Extract the [X, Y] coordinate from the center of the cell holding the provided text.  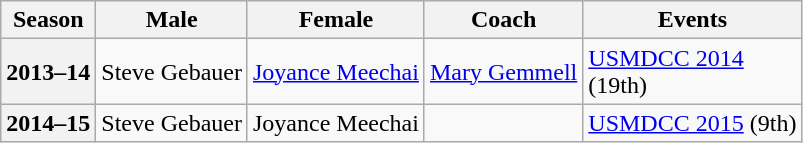
USMDCC 2014 (19th) [692, 72]
Season [48, 20]
2013–14 [48, 72]
Female [336, 20]
2014–15 [48, 123]
USMDCC 2015 (9th) [692, 123]
Mary Gemmell [503, 72]
Coach [503, 20]
Events [692, 20]
Male [172, 20]
